Return (X, Y) of the center of cell containing provided text 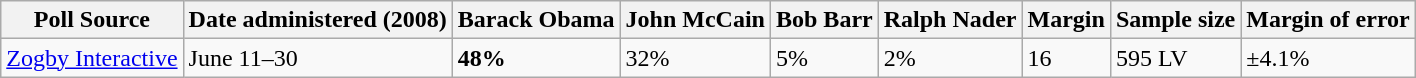
Barack Obama (536, 20)
±4.1% (1328, 58)
Margin (1066, 20)
Zogby Interactive (92, 58)
Ralph Nader (950, 20)
32% (695, 58)
16 (1066, 58)
48% (536, 58)
Poll Source (92, 20)
Sample size (1175, 20)
Date administered (2008) (318, 20)
John McCain (695, 20)
5% (824, 58)
June 11–30 (318, 58)
595 LV (1175, 58)
Bob Barr (824, 20)
Margin of error (1328, 20)
2% (950, 58)
